Output the [x, y] coordinate of the center of the cell containing the given text.  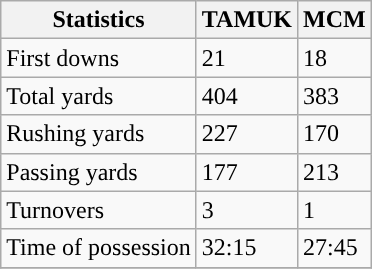
18 [335, 58]
170 [335, 134]
404 [246, 96]
213 [335, 172]
Statistics [99, 20]
Passing yards [99, 172]
1 [335, 210]
Rushing yards [99, 134]
3 [246, 210]
21 [246, 58]
177 [246, 172]
TAMUK [246, 20]
383 [335, 96]
32:15 [246, 248]
Time of possession [99, 248]
MCM [335, 20]
Turnovers [99, 210]
27:45 [335, 248]
First downs [99, 58]
Total yards [99, 96]
227 [246, 134]
